Find where the given text appears and provide that cell's center as (x, y) coordinate. 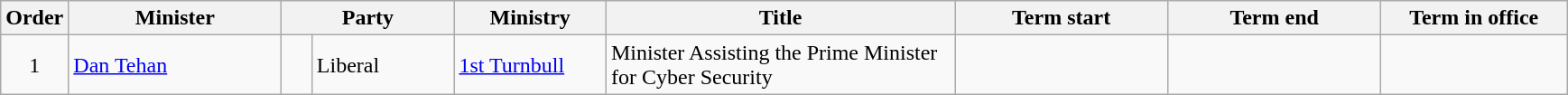
Term end (1275, 18)
Minister Assisting the Prime Minister for Cyber Security (780, 65)
Party (368, 18)
Liberal (383, 65)
Term in office (1474, 18)
Term start (1062, 18)
Dan Tehan (175, 65)
Title (780, 18)
1st Turnbull (531, 65)
Minister (175, 18)
Ministry (531, 18)
1 (34, 65)
Order (34, 18)
